Provide the [X, Y] coordinate of the cell's center where the given text is located.  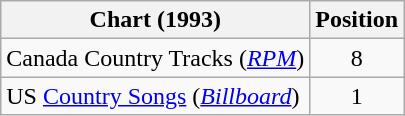
US Country Songs (Billboard) [156, 96]
8 [357, 58]
Canada Country Tracks (RPM) [156, 58]
1 [357, 96]
Position [357, 20]
Chart (1993) [156, 20]
